Locate the cell with the specified text and output its (X, Y) center coordinate. 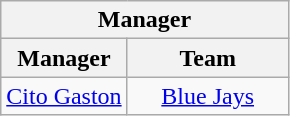
Blue Jays (208, 96)
Cito Gaston (64, 96)
Team (208, 58)
